Detect which cell encompasses the target text, then output its [x, y] center coordinate. 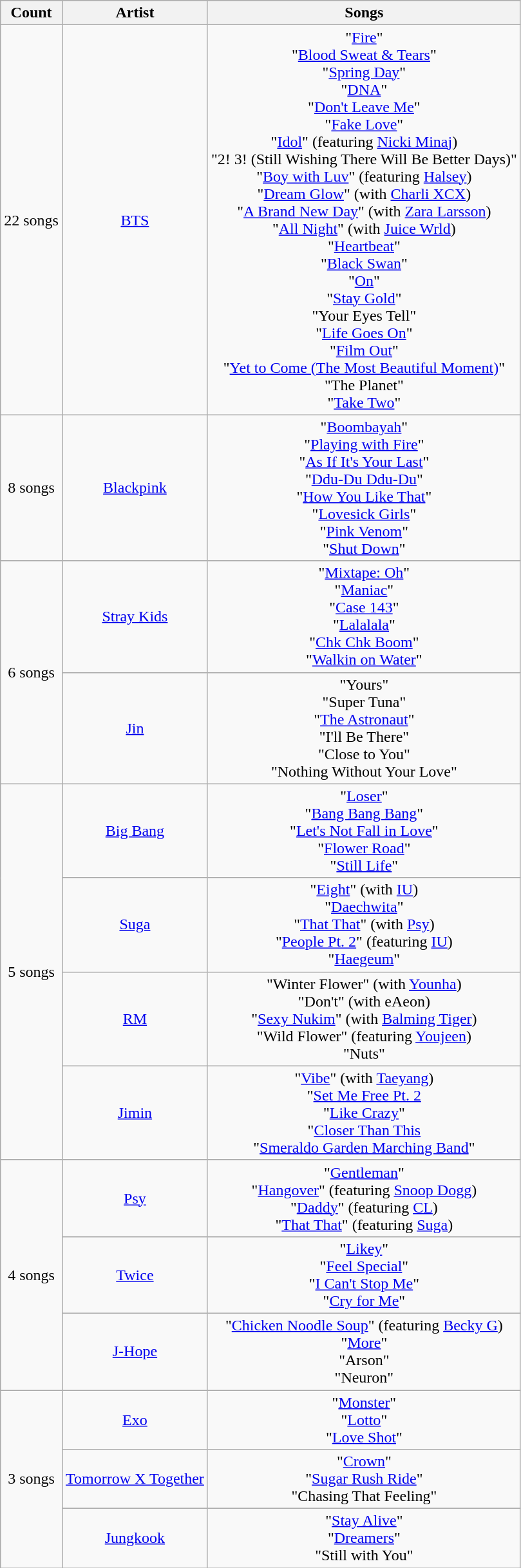
"Yours""Super Tuna""The Astronaut""I'll Be There""Close to You""Nothing Without Your Love" [364, 728]
Exo [135, 1419]
"Vibe" (with Taeyang)"Set Me Free Pt. 2"Like Crazy""Closer Than This"Smeraldo Garden Marching Band" [364, 1113]
22 songs [32, 220]
BTS [135, 220]
6 songs [32, 672]
5 songs [32, 972]
"Boombayah""Playing with Fire""As If It's Your Last""Ddu-Du Ddu-Du""How You Like That""Lovesick Girls""Pink Venom""Shut Down" [364, 488]
"Mixtape: Oh""Maniac""Case 143""Lalalala""Chk Chk Boom""Walkin on Water" [364, 617]
Count [32, 13]
"Loser""Bang Bang Bang""Let's Not Fall in Love""Flower Road""Still Life" [364, 831]
"Eight" (with IU)"Daechwita""That That" (with Psy)"People Pt. 2" (featuring IU)"Haegeum" [364, 925]
"Gentleman""Hangover" (featuring Snoop Dogg)"Daddy" (featuring CL)"That That" (featuring Suga) [364, 1198]
Tomorrow X Together [135, 1479]
Twice [135, 1275]
"Stay Alive""Dreamers""Still with You" [364, 1538]
RM [135, 1019]
J-Hope [135, 1351]
Suga [135, 925]
"Crown""Sugar Rush Ride""Chasing That Feeling" [364, 1479]
8 songs [32, 488]
Blackpink [135, 488]
Songs [364, 13]
Jin [135, 728]
Psy [135, 1198]
Big Bang [135, 831]
Artist [135, 13]
Jimin [135, 1113]
Jungkook [135, 1538]
4 songs [32, 1275]
"Monster""Lotto""Love Shot" [364, 1419]
"Chicken Noodle Soup" (featuring Becky G)"More""Arson""Neuron" [364, 1351]
Stray Kids [135, 617]
"Likey""Feel Special""I Can't Stop Me""Cry for Me" [364, 1275]
"Winter Flower" (with Younha)"Don't" (with eAeon)"Sexy Nukim" (with Balming Tiger)"Wild Flower" (featuring Youjeen)"Nuts" [364, 1019]
3 songs [32, 1478]
